From the cell containing the given text, extract its center point as (X, Y) coordinate. 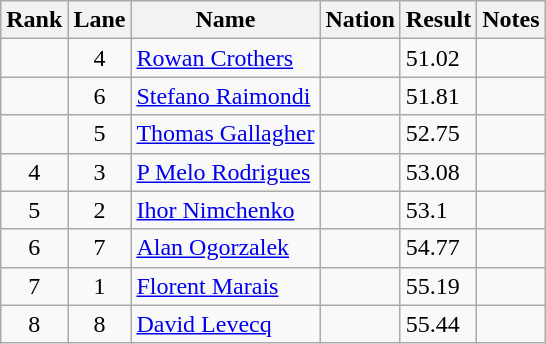
P Melo Rodrigues (226, 172)
53.1 (438, 210)
Result (438, 20)
52.75 (438, 134)
55.19 (438, 286)
Thomas Gallagher (226, 134)
Nation (360, 20)
55.44 (438, 324)
1 (100, 286)
Notes (511, 20)
Florent Marais (226, 286)
Rank (34, 20)
51.81 (438, 96)
54.77 (438, 248)
Rowan Crothers (226, 58)
David Levecq (226, 324)
Lane (100, 20)
53.08 (438, 172)
Ihor Nimchenko (226, 210)
51.02 (438, 58)
Stefano Raimondi (226, 96)
Name (226, 20)
3 (100, 172)
2 (100, 210)
Alan Ogorzalek (226, 248)
